Pinpoint the cell where the given text exists, returning its [x, y] midpoint coordinate. 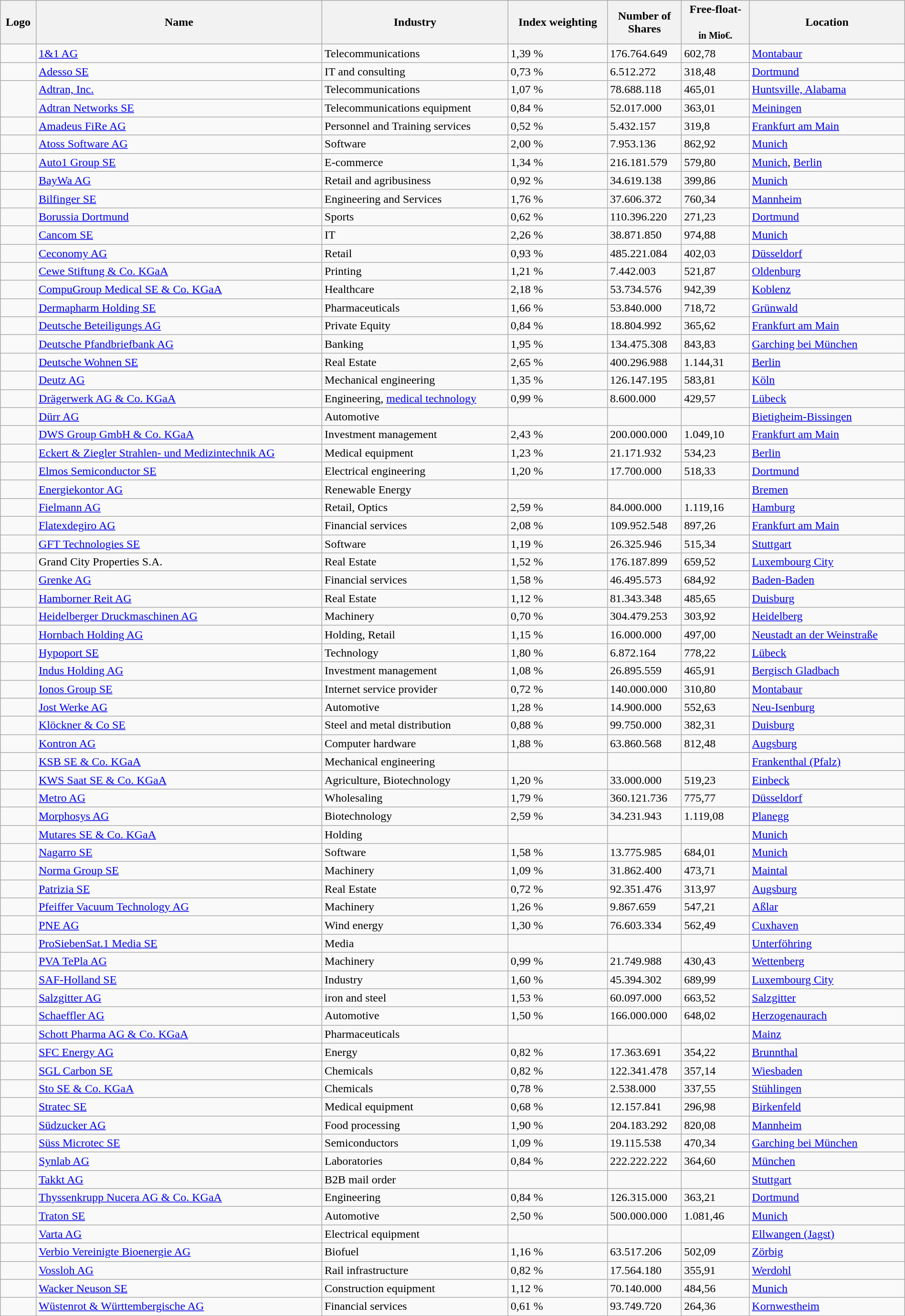
485,65 [716, 598]
1,08 % [558, 671]
1.119,16 [716, 507]
2,50 % [558, 1216]
Hamburg [827, 507]
Neu-Isenburg [827, 707]
26.895.559 [644, 671]
26.325.946 [644, 543]
Ionos Group SE [179, 689]
579,80 [716, 162]
1,19 % [558, 543]
Stratec SE [179, 1107]
Private Equity [415, 326]
52.017.000 [644, 108]
Takkt AG [179, 1180]
1,88 % [558, 743]
Free-float- in Mio€. [716, 22]
45.394.302 [644, 980]
Wettenberg [827, 961]
Location [827, 22]
93.749.720 [644, 1306]
Metro AG [179, 798]
0,73 % [558, 72]
1,15 % [558, 635]
Telecommunications equipment [415, 108]
465,01 [716, 90]
Kornwestheim [827, 1306]
122.341.478 [644, 1070]
Jost Werke AG [179, 707]
DWS Group GmbH & Co. KGaA [179, 435]
Index weighting [558, 22]
70.140.000 [644, 1288]
2,08 % [558, 525]
Hypoport SE [179, 653]
34.619.138 [644, 180]
313,97 [716, 889]
1,16 % [558, 1252]
17.363.691 [644, 1052]
897,26 [716, 525]
Hornbach Holding AG [179, 635]
Amadeus FiRe AG [179, 126]
Aßlar [827, 907]
IT and consulting [415, 72]
485.221.084 [644, 253]
Zörbig [827, 1252]
1,90 % [558, 1125]
Biofuel [415, 1252]
16.000.000 [644, 635]
Computer hardware [415, 743]
53.734.576 [644, 290]
216.181.579 [644, 162]
Schott Pharma AG & Co. KGaA [179, 1034]
SAF-Holland SE [179, 980]
Wiesbaden [827, 1070]
176.764.649 [644, 53]
KSB SE & Co. KGaA [179, 762]
Frankenthal (Pfalz) [827, 762]
Dermapharm Holding SE [179, 308]
0,62 % [558, 217]
17.700.000 [644, 471]
365,62 [716, 326]
Electrical equipment [415, 1234]
473,71 [716, 871]
Deutsche Wohnen SE [179, 362]
Fielmann AG [179, 507]
Eckert & Ziegler Strahlen- und Medizintechnik AG [179, 453]
60.097.000 [644, 998]
1&1 AG [179, 53]
484,56 [716, 1288]
Huntsville, Alabama [827, 90]
126.315.000 [644, 1198]
Number ofShares [644, 22]
1,39 % [558, 53]
Bilfinger SE [179, 198]
Schaeffler AG [179, 1016]
Technology [415, 653]
Pfeiffer Vacuum Technology AG [179, 907]
382,31 [716, 725]
0,88 % [558, 725]
Sports [415, 217]
812,48 [716, 743]
Electrical engineering [415, 471]
502,09 [716, 1252]
Adtran, Inc. [179, 90]
1,60 % [558, 980]
Südzucker AG [179, 1125]
Construction equipment [415, 1288]
663,52 [716, 998]
583,81 [716, 380]
1,66 % [558, 308]
Energiekontor AG [179, 489]
0,61 % [558, 1306]
Sto SE & Co. KGaA [179, 1088]
Bremen [827, 489]
296,98 [716, 1107]
Adesso SE [179, 72]
Personnel and Training services [415, 126]
37.606.372 [644, 198]
Printing [415, 272]
PVA TePla AG [179, 961]
Synlab AG [179, 1161]
Heidelberg [827, 616]
9.867.659 [644, 907]
Retail and agribusiness [415, 180]
Ellwangen (Jagst) [827, 1234]
2,65 % [558, 362]
1.144,31 [716, 362]
78.688.118 [644, 90]
1,30 % [558, 925]
176.187.899 [644, 562]
81.343.348 [644, 598]
Neustadt an der Weinstraße [827, 635]
942,39 [716, 290]
534,23 [716, 453]
0,52 % [558, 126]
Wacker Neuson SE [179, 1288]
400.296.988 [644, 362]
Elmos Semiconductor SE [179, 471]
Media [415, 943]
76.603.334 [644, 925]
iron and steel [415, 998]
Oldenburg [827, 272]
354,22 [716, 1052]
Brunnthal [827, 1052]
1,23 % [558, 453]
14.900.000 [644, 707]
429,57 [716, 398]
648,02 [716, 1016]
Ceconomy AG [179, 253]
84.000.000 [644, 507]
Engineering, medical technology [415, 398]
319,8 [716, 126]
222.222.222 [644, 1161]
Engineering [415, 1198]
Munich, Berlin [827, 162]
Maintal [827, 871]
Borussia Dortmund [179, 217]
519,23 [716, 780]
92.351.476 [644, 889]
34.231.943 [644, 816]
Morphosys AG [179, 816]
Verbio Vereinigte Bioenergie AG [179, 1252]
1.049,10 [716, 435]
7.442.003 [644, 272]
1,52 % [558, 562]
Grand City Properties S.A. [179, 562]
Atoss Software AG [179, 144]
1,28 % [558, 707]
Drägerwerk AG & Co. KGaA [179, 398]
Internet service provider [415, 689]
337,55 [716, 1088]
Flatexdegiro AG [179, 525]
1,95 % [558, 344]
Name [179, 22]
BayWa AG [179, 180]
Energy [415, 1052]
Mutares SE & Co. KGaA [179, 835]
53.840.000 [644, 308]
1,21 % [558, 272]
Stühlingen [827, 1088]
Cewe Stiftung & Co. KGaA [179, 272]
497,00 [716, 635]
2,43 % [558, 435]
Einbeck [827, 780]
33.000.000 [644, 780]
Engineering and Services [415, 198]
Salzgitter [827, 998]
1,50 % [558, 1016]
200.000.000 [644, 435]
2,00 % [558, 144]
Laboratories [415, 1161]
Healthcare [415, 290]
1.081,46 [716, 1216]
547,21 [716, 907]
Klöckner & Co SE [179, 725]
Logo [18, 22]
46.495.573 [644, 580]
1,79 % [558, 798]
Holding, Retail [415, 635]
19.115.538 [644, 1143]
318,48 [716, 72]
Baden-Baden [827, 580]
Holding [415, 835]
Semiconductors [415, 1143]
38.871.850 [644, 235]
0,78 % [558, 1088]
500.000.000 [644, 1216]
Deutsche Beteiligungs AG [179, 326]
Biotechnology [415, 816]
Werdohl [827, 1270]
602,78 [716, 53]
140.000.000 [644, 689]
Bietigheim-Bissingen [827, 417]
304.479.253 [644, 616]
974,88 [716, 235]
109.952.548 [644, 525]
Cuxhaven [827, 925]
684,92 [716, 580]
SFC Energy AG [179, 1052]
Wind energy [415, 925]
Traton SE [179, 1216]
355,91 [716, 1270]
689,99 [716, 980]
Deutsche Pfandbriefbank AG [179, 344]
310,80 [716, 689]
Süss Microtec SE [179, 1143]
Köln [827, 380]
Patrizia SE [179, 889]
Renewable Energy [415, 489]
Adtran Networks SE [179, 108]
718,72 [716, 308]
204.183.292 [644, 1125]
E-commerce [415, 162]
21.171.932 [644, 453]
Nagarro SE [179, 853]
Agriculture, Biotechnology [415, 780]
6.512.272 [644, 72]
12.157.841 [644, 1107]
126.147.195 [644, 380]
465,91 [716, 671]
PNE AG [179, 925]
364,60 [716, 1161]
430,43 [716, 961]
Herzogenaurach [827, 1016]
562,49 [716, 925]
Wholesaling [415, 798]
Mainz [827, 1034]
7.953.136 [644, 144]
Grünwald [827, 308]
IT [415, 235]
Salzgitter AG [179, 998]
399,86 [716, 180]
17.564.180 [644, 1270]
552,63 [716, 707]
2,18 % [558, 290]
Unterföhring [827, 943]
5.432.157 [644, 126]
134.475.308 [644, 344]
Heidelberger Druckmaschinen AG [179, 616]
166.000.000 [644, 1016]
13.775.985 [644, 853]
Steel and metal distribution [415, 725]
18.804.992 [644, 326]
6.872.164 [644, 653]
99.750.000 [644, 725]
110.396.220 [644, 217]
31.862.400 [644, 871]
1,34 % [558, 162]
470,34 [716, 1143]
843,83 [716, 344]
515,34 [716, 543]
Varta AG [179, 1234]
Retail [415, 253]
ProSiebenSat.1 Media SE [179, 943]
Food processing [415, 1125]
Hamborner Reit AG [179, 598]
Thyssenkrupp Nucera AG & Co. KGaA [179, 1198]
Meiningen [827, 108]
1,07 % [558, 90]
363,01 [716, 108]
1,76 % [558, 198]
CompuGroup Medical SE & Co. KGaA [179, 290]
Vossloh AG [179, 1270]
21.749.988 [644, 961]
760,34 [716, 198]
1,53 % [558, 998]
KWS Saat SE & Co. KGaA [179, 780]
659,52 [716, 562]
778,22 [716, 653]
8.600.000 [644, 398]
Banking [415, 344]
775,77 [716, 798]
2.538.000 [644, 1088]
Rail infrastructure [415, 1270]
518,33 [716, 471]
1,35 % [558, 380]
Bergisch Gladbach [827, 671]
360.121.736 [644, 798]
684,01 [716, 853]
Norma Group SE [179, 871]
B2B mail order [415, 1180]
2,26 % [558, 235]
Grenke AG [179, 580]
402,03 [716, 253]
1,26 % [558, 907]
Dürr AG [179, 417]
862,92 [716, 144]
303,92 [716, 616]
363,21 [716, 1198]
Koblenz [827, 290]
521,87 [716, 272]
271,23 [716, 217]
0,93 % [558, 253]
264,36 [716, 1306]
63.860.568 [644, 743]
0,68 % [558, 1107]
SGL Carbon SE [179, 1070]
Auto1 Group SE [179, 162]
0,70 % [558, 616]
Cancom SE [179, 235]
Wüstenrot & Württembergische AG [179, 1306]
München [827, 1161]
0,92 % [558, 180]
Retail, Optics [415, 507]
1,80 % [558, 653]
357,14 [716, 1070]
Indus Holding AG [179, 671]
Kontron AG [179, 743]
Birkenfeld [827, 1107]
820,08 [716, 1125]
GFT Technologies SE [179, 543]
Deutz AG [179, 380]
63.517.206 [644, 1252]
1.119,08 [716, 816]
Planegg [827, 816]
